Capture the cell that displays the provided text and extract its [X, Y] central coordinate. 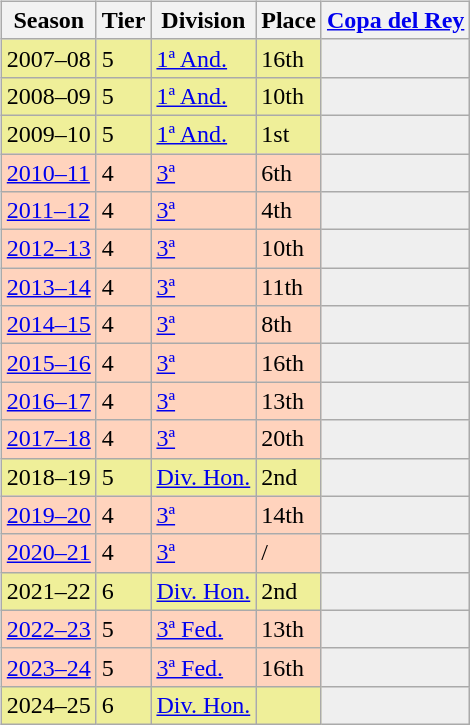
2014–15 [48, 325]
2023–24 [48, 667]
2007–08 [48, 58]
2015–16 [48, 363]
8th [289, 325]
4th [289, 211]
11th [289, 287]
Tier [124, 20]
2013–14 [48, 287]
/ [289, 553]
2016–17 [48, 401]
2012–13 [48, 249]
Division [204, 20]
2020–21 [48, 553]
2018–19 [48, 477]
2009–10 [48, 134]
2024–25 [48, 705]
6th [289, 173]
2010–11 [48, 173]
2011–12 [48, 211]
Season [48, 20]
2008–09 [48, 96]
2019–20 [48, 515]
2021–22 [48, 591]
1st [289, 134]
20th [289, 439]
2022–23 [48, 629]
Place [289, 20]
14th [289, 515]
2017–18 [48, 439]
Copa del Rey [395, 20]
